Search for the cell housing the specified text and yield its (X, Y) center coordinate. 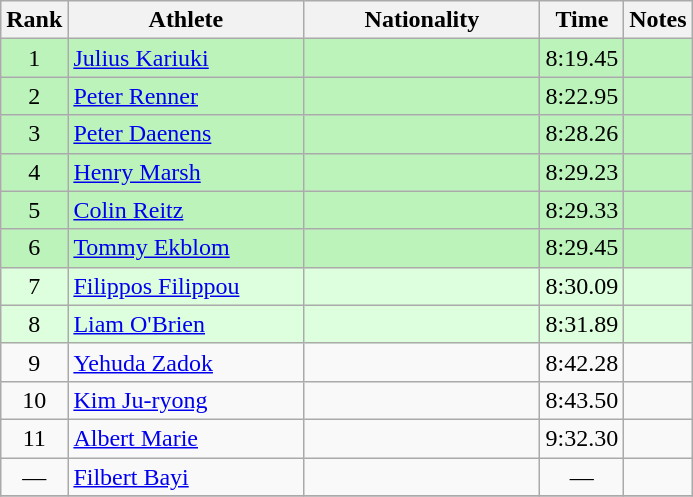
Colin Reitz (186, 210)
Julius Kariuki (186, 58)
1 (34, 58)
4 (34, 172)
9:32.30 (582, 438)
Albert Marie (186, 438)
Liam O'Brien (186, 324)
2 (34, 96)
Filbert Bayi (186, 477)
Yehuda Zadok (186, 362)
3 (34, 134)
8:31.89 (582, 324)
5 (34, 210)
8:29.33 (582, 210)
8:29.45 (582, 248)
Peter Renner (186, 96)
6 (34, 248)
8:30.09 (582, 286)
Rank (34, 20)
Filippos Filippou (186, 286)
8 (34, 324)
10 (34, 400)
Time (582, 20)
8:29.23 (582, 172)
8:42.28 (582, 362)
8:43.50 (582, 400)
Henry Marsh (186, 172)
Tommy Ekblom (186, 248)
11 (34, 438)
8:28.26 (582, 134)
9 (34, 362)
8:19.45 (582, 58)
Nationality (422, 20)
Kim Ju-ryong (186, 400)
8:22.95 (582, 96)
Peter Daenens (186, 134)
Athlete (186, 20)
7 (34, 286)
Notes (658, 20)
